Capture the cell that displays the provided text and extract its (X, Y) central coordinate. 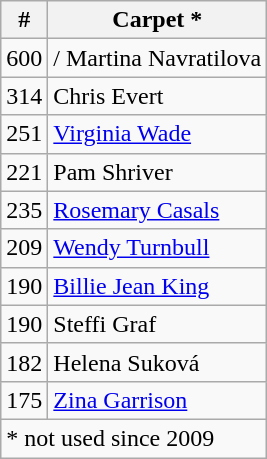
Virginia Wade (158, 134)
Zina Garrison (158, 400)
235 (24, 210)
Helena Suková (158, 362)
Rosemary Casals (158, 210)
175 (24, 400)
251 (24, 134)
# (24, 20)
221 (24, 172)
* not used since 2009 (134, 438)
182 (24, 362)
Chris Evert (158, 96)
Wendy Turnbull (158, 248)
209 (24, 248)
Pam Shriver (158, 172)
314 (24, 96)
Billie Jean King (158, 286)
Carpet * (158, 20)
Steffi Graf (158, 324)
/ Martina Navratilova (158, 58)
600 (24, 58)
